Identify which cell holds the provided text, then report its [X, Y] central coordinate. 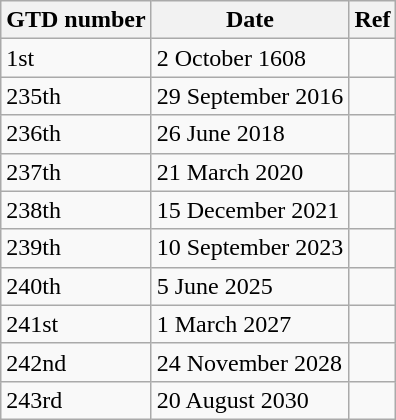
2 October 1608 [250, 58]
240th [76, 286]
20 August 2030 [250, 400]
24 November 2028 [250, 362]
29 September 2016 [250, 96]
Ref [372, 20]
236th [76, 134]
237th [76, 172]
1 March 2027 [250, 324]
239th [76, 248]
21 March 2020 [250, 172]
10 September 2023 [250, 248]
238th [76, 210]
1st [76, 58]
243rd [76, 400]
235th [76, 96]
26 June 2018 [250, 134]
5 June 2025 [250, 286]
242nd [76, 362]
Date [250, 20]
GTD number [76, 20]
15 December 2021 [250, 210]
241st [76, 324]
